Return [x, y] of the center of cell containing provided text 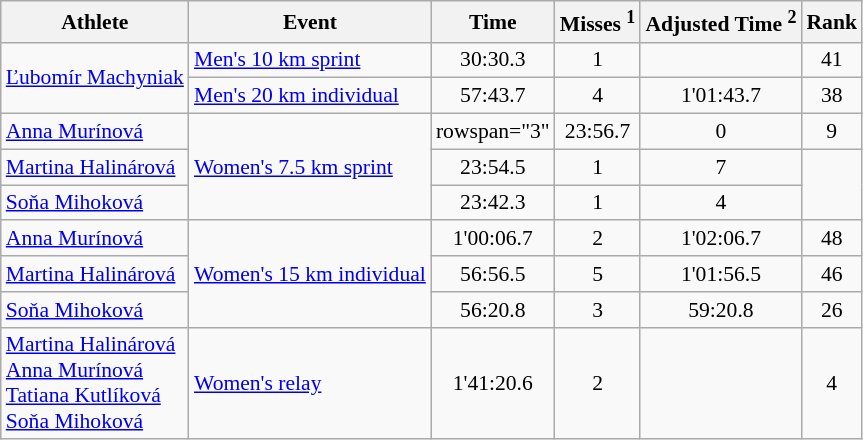
Athlete [95, 22]
Event [310, 22]
59:20.8 [720, 310]
7 [720, 167]
1'41:20.6 [493, 383]
38 [832, 96]
0 [720, 132]
5 [598, 274]
Misses 1 [598, 22]
rowspan="3" [493, 132]
Men's 10 km sprint [310, 60]
Adjusted Time 2 [720, 22]
Ľubomír Machyniak [95, 78]
1'01:56.5 [720, 274]
9 [832, 132]
1'02:06.7 [720, 239]
23:42.3 [493, 203]
1'01:43.7 [720, 96]
Women's relay [310, 383]
46 [832, 274]
26 [832, 310]
56:20.8 [493, 310]
3 [598, 310]
Women's 15 km individual [310, 274]
Women's 7.5 km sprint [310, 168]
1'00:06.7 [493, 239]
57:43.7 [493, 96]
Rank [832, 22]
Time [493, 22]
56:56.5 [493, 274]
30:30.3 [493, 60]
41 [832, 60]
Martina HalinárováAnna MurínováTatiana KutlíkováSoňa Mihoková [95, 383]
23:54.5 [493, 167]
Men's 20 km individual [310, 96]
23:56.7 [598, 132]
48 [832, 239]
